Locate the cell with the specified text and output its [x, y] center coordinate. 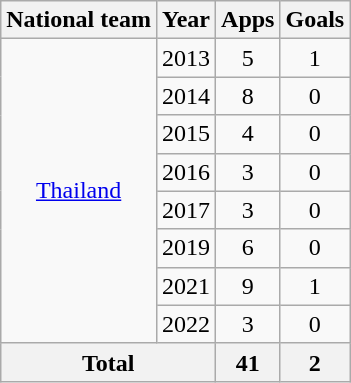
Goals [315, 20]
2 [315, 362]
2019 [186, 248]
8 [248, 96]
2021 [186, 286]
2022 [186, 324]
4 [248, 134]
2017 [186, 210]
2013 [186, 58]
2015 [186, 134]
2014 [186, 96]
2016 [186, 172]
9 [248, 286]
5 [248, 58]
Year [186, 20]
Thailand [79, 191]
National team [79, 20]
Total [108, 362]
6 [248, 248]
41 [248, 362]
Apps [248, 20]
